Extract the [x, y] coordinate from the center of the cell holding the provided text.  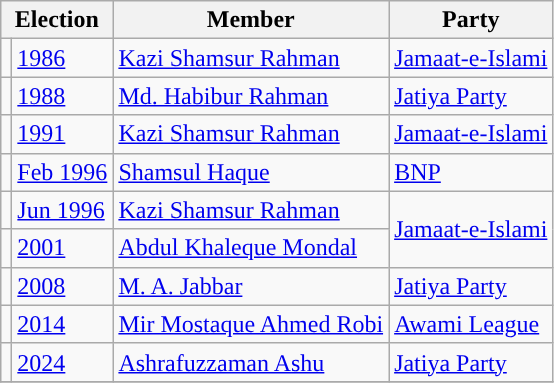
Mir Mostaque Ahmed Robi [251, 324]
2001 [62, 248]
Member [251, 20]
Md. Habibur Rahman [251, 96]
M. A. Jabbar [251, 286]
1986 [62, 58]
Feb 1996 [62, 172]
2014 [62, 324]
1991 [62, 134]
2024 [62, 362]
Party [471, 20]
Abdul Khaleque Mondal [251, 248]
2008 [62, 286]
Election [57, 20]
Shamsul Haque [251, 172]
Ashrafuzzaman Ashu [251, 362]
Jun 1996 [62, 210]
BNP [471, 172]
1988 [62, 96]
Awami League [471, 324]
